Output the (x, y) coordinate of the center of the cell containing the given text.  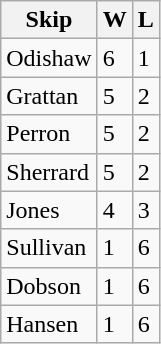
Skip (49, 20)
Jones (49, 210)
3 (146, 210)
4 (114, 210)
Odishaw (49, 58)
L (146, 20)
Dobson (49, 286)
Perron (49, 134)
Sherrard (49, 172)
Hansen (49, 324)
W (114, 20)
Grattan (49, 96)
Sullivan (49, 248)
